Pinpoint the cell where the given text exists, returning its [x, y] midpoint coordinate. 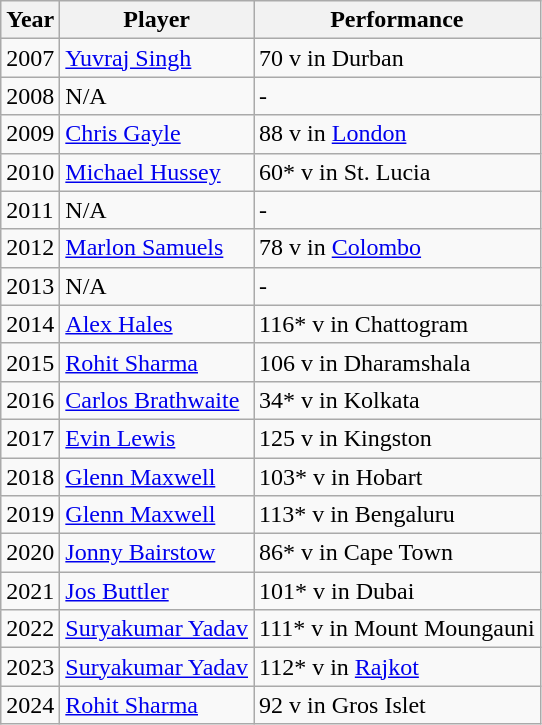
111* v in Mount Moungauni [398, 629]
2010 [30, 172]
2018 [30, 477]
Evin Lewis [157, 438]
Chris Gayle [157, 134]
Marlon Samuels [157, 248]
78 v in Colombo [398, 248]
2020 [30, 553]
Year [30, 20]
106 v in Dharamshala [398, 362]
86* v in Cape Town [398, 553]
34* v in Kolkata [398, 400]
2019 [30, 515]
2024 [30, 705]
2008 [30, 96]
2023 [30, 667]
103* v in Hobart [398, 477]
Michael Hussey [157, 172]
2015 [30, 362]
113* v in Bengaluru [398, 515]
88 v in London [398, 134]
60* v in St. Lucia [398, 172]
Alex Hales [157, 324]
2012 [30, 248]
2014 [30, 324]
Jonny Bairstow [157, 553]
125 v in Kingston [398, 438]
Player [157, 20]
116* v in Chattogram [398, 324]
Jos Buttler [157, 591]
2017 [30, 438]
112* v in Rajkot [398, 667]
Performance [398, 20]
2022 [30, 629]
2011 [30, 210]
92 v in Gros Islet [398, 705]
101* v in Dubai [398, 591]
70 v in Durban [398, 58]
Carlos Brathwaite [157, 400]
2007 [30, 58]
2009 [30, 134]
Yuvraj Singh [157, 58]
2013 [30, 286]
2016 [30, 400]
2021 [30, 591]
